Determine the [X, Y] coordinate at the center of the cell enclosing the given text.  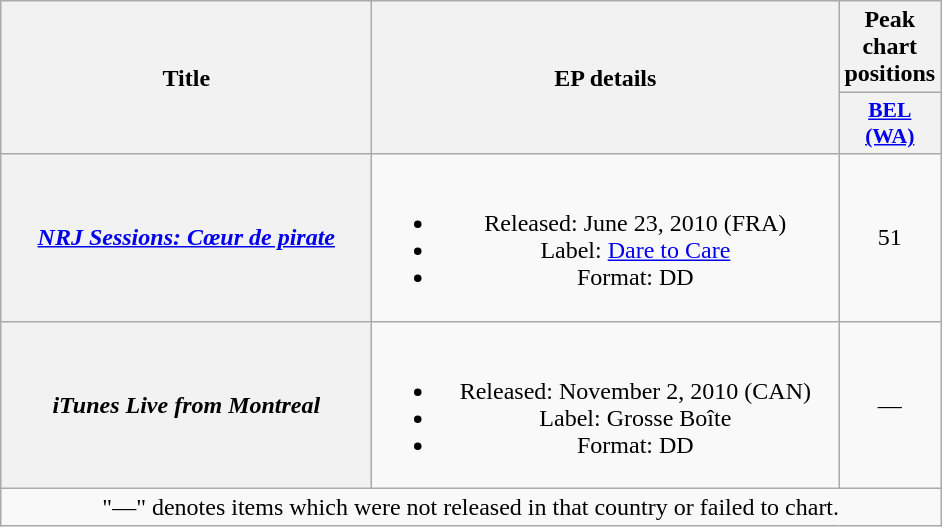
BEL(WA) [890, 124]
"—" denotes items which were not released in that country or failed to chart. [471, 507]
— [890, 404]
Peak chart positions [890, 47]
Released: November 2, 2010 (CAN)Label: Grosse BoîteFormat: DD [606, 404]
NRJ Sessions: Cœur de pirate [186, 238]
EP details [606, 78]
51 [890, 238]
Released: June 23, 2010 (FRA)Label: Dare to CareFormat: DD [606, 238]
iTunes Live from Montreal [186, 404]
Title [186, 78]
